From the cell containing the given text, extract its center point as (X, Y) coordinate. 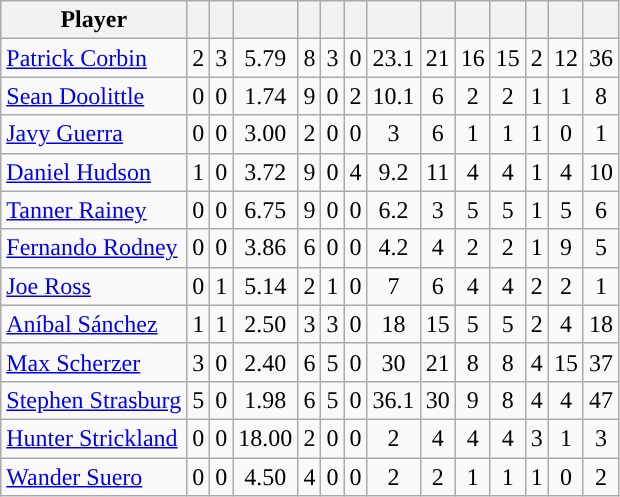
3.86 (266, 248)
3.72 (266, 172)
1.98 (266, 400)
6.75 (266, 210)
Max Scherzer (94, 362)
23.1 (394, 58)
9.2 (394, 172)
6.2 (394, 210)
3.00 (266, 134)
10.1 (394, 96)
47 (600, 400)
Joe Ross (94, 286)
5.14 (266, 286)
Fernando Rodney (94, 248)
Wander Suero (94, 477)
10 (600, 172)
37 (600, 362)
4.2 (394, 248)
Daniel Hudson (94, 172)
Patrick Corbin (94, 58)
5.79 (266, 58)
2.40 (266, 362)
11 (438, 172)
Aníbal Sánchez (94, 324)
Hunter Strickland (94, 438)
Tanner Rainey (94, 210)
36.1 (394, 400)
Player (94, 20)
18.00 (266, 438)
16 (472, 58)
36 (600, 58)
12 (566, 58)
7 (394, 286)
2.50 (266, 324)
1.74 (266, 96)
4.50 (266, 477)
Sean Doolittle (94, 96)
Javy Guerra (94, 134)
Stephen Strasburg (94, 400)
